Find where the given text appears and provide that cell's center as (x, y) coordinate. 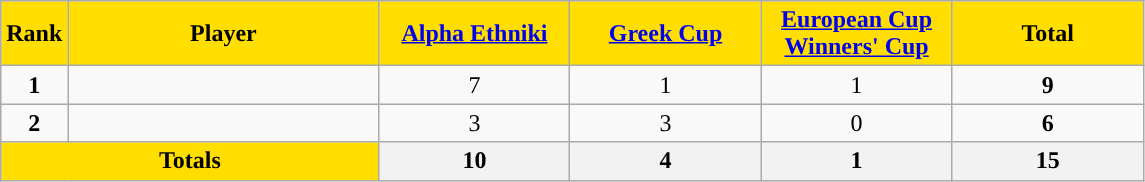
Alpha Ethniki (474, 34)
10 (474, 161)
Rank (34, 34)
6 (1048, 123)
7 (474, 85)
0 (856, 123)
Totals (190, 161)
Greek Cup (666, 34)
European Cup Winners' Cup (856, 34)
2 (34, 123)
Total (1048, 34)
Player (224, 34)
9 (1048, 85)
15 (1048, 161)
4 (666, 161)
